Scan for the cell matching the given text and deliver its [X, Y] coordinate at center. 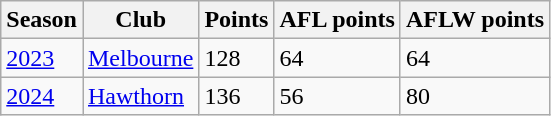
Hawthorn [140, 96]
136 [236, 96]
Season [42, 20]
AFLW points [474, 20]
2023 [42, 58]
56 [337, 96]
Club [140, 20]
AFL points [337, 20]
80 [474, 96]
Melbourne [140, 58]
Points [236, 20]
128 [236, 58]
2024 [42, 96]
